Return (X, Y) of the center of cell containing provided text 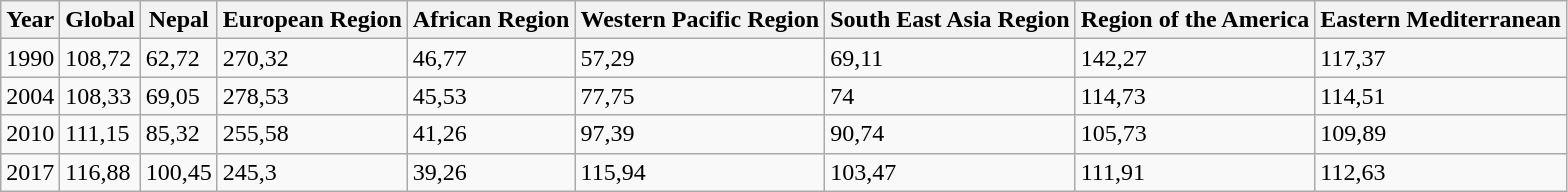
1990 (30, 58)
114,73 (1195, 96)
Eastern Mediterranean (1441, 20)
111,91 (1195, 172)
2010 (30, 134)
41,26 (491, 134)
97,39 (700, 134)
46,77 (491, 58)
39,26 (491, 172)
115,94 (700, 172)
105,73 (1195, 134)
62,72 (178, 58)
108,72 (100, 58)
111,15 (100, 134)
2004 (30, 96)
African Region (491, 20)
Global (100, 20)
Region of the America (1195, 20)
45,53 (491, 96)
57,29 (700, 58)
85,32 (178, 134)
255,58 (312, 134)
112,63 (1441, 172)
103,47 (950, 172)
142,27 (1195, 58)
116,88 (100, 172)
114,51 (1441, 96)
109,89 (1441, 134)
69,11 (950, 58)
108,33 (100, 96)
69,05 (178, 96)
245,3 (312, 172)
100,45 (178, 172)
278,53 (312, 96)
Western Pacific Region (700, 20)
117,37 (1441, 58)
74 (950, 96)
90,74 (950, 134)
2017 (30, 172)
Year (30, 20)
European Region (312, 20)
South East Asia Region (950, 20)
77,75 (700, 96)
Nepal (178, 20)
270,32 (312, 58)
